Identify which cell holds the provided text, then report its (X, Y) central coordinate. 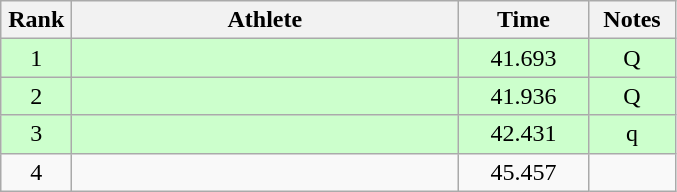
4 (36, 172)
Notes (632, 20)
Athlete (265, 20)
41.936 (524, 96)
Time (524, 20)
q (632, 134)
3 (36, 134)
Rank (36, 20)
1 (36, 58)
2 (36, 96)
45.457 (524, 172)
41.693 (524, 58)
42.431 (524, 134)
